Return the (X, Y) coordinate for the center point of the cell that contains the specified text.  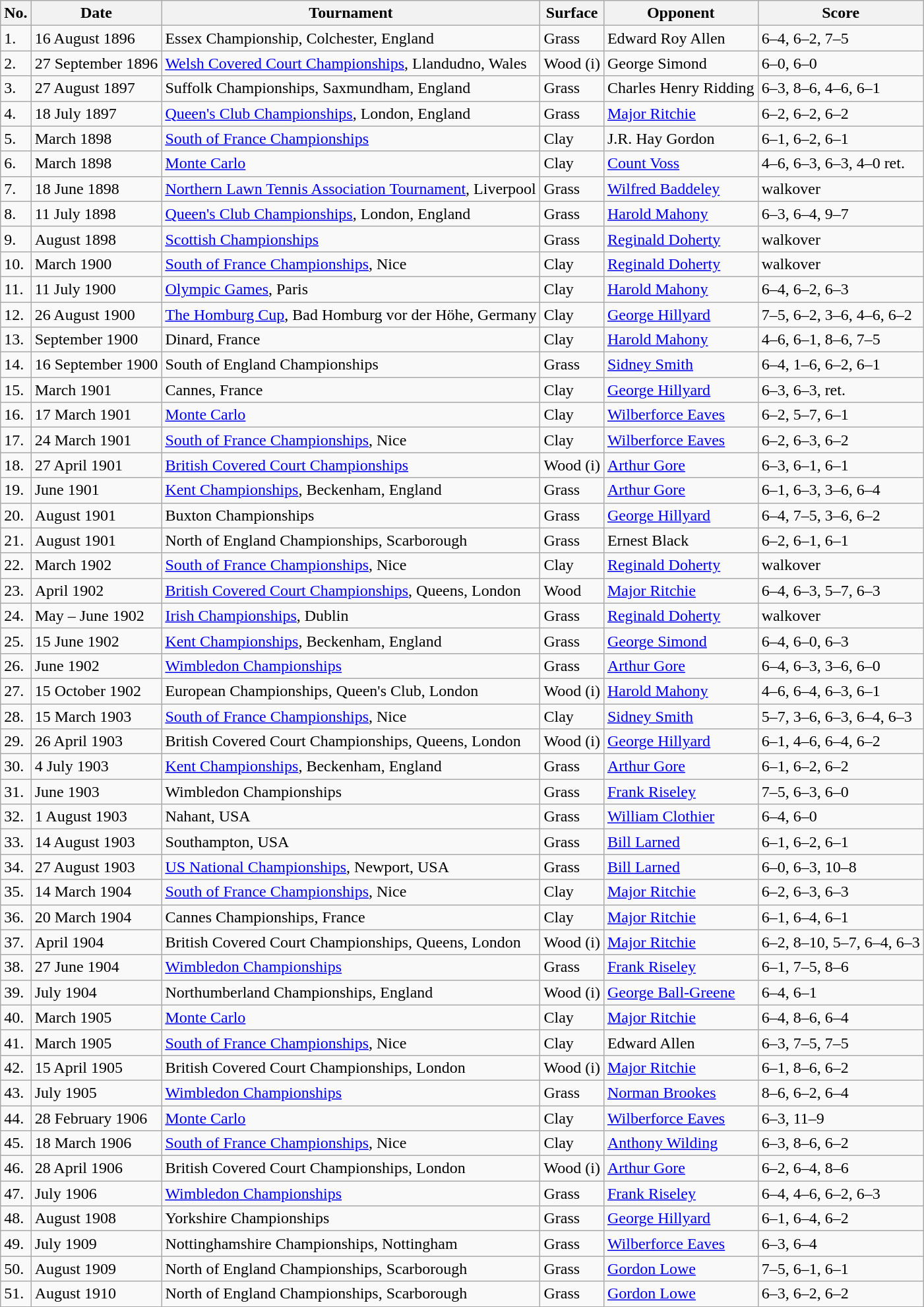
6–3, 8–6, 4–6, 6–1 (840, 88)
Cannes, France (351, 390)
43. (16, 1093)
7. (16, 189)
37. (16, 942)
20 March 1904 (96, 917)
2. (16, 63)
14. (16, 365)
6–4, 4–6, 6–2, 6–3 (840, 1194)
6–3, 7–5, 7–5 (840, 1042)
6–2, 6–4, 8–6 (840, 1168)
6–2, 6–3, 6–3 (840, 892)
49. (16, 1244)
5. (16, 139)
Southampton, USA (351, 842)
Olympic Games, Paris (351, 289)
15 March 1903 (96, 716)
April 1904 (96, 942)
The Homburg Cup, Bad Homburg vor der Höhe, Germany (351, 315)
26. (16, 666)
March 1900 (96, 264)
27 August 1897 (96, 88)
June 1901 (96, 490)
Edward Allen (681, 1042)
6–4, 1–6, 6–2, 6–1 (840, 365)
4–6, 6–1, 8–6, 7–5 (840, 340)
6–0, 6–0 (840, 63)
6–2, 5–7, 6–1 (840, 415)
17. (16, 440)
5–7, 3–6, 6–3, 6–4, 6–3 (840, 716)
16 September 1900 (96, 365)
June 1902 (96, 666)
Buxton Championships (351, 515)
27 September 1896 (96, 63)
27 August 1903 (96, 867)
27 April 1901 (96, 465)
May – June 1902 (96, 616)
6–3, 6–3, ret. (840, 390)
6–2, 8–10, 5–7, 6–4, 6–3 (840, 942)
Irish Championships, Dublin (351, 616)
13. (16, 340)
8–6, 6–2, 6–4 (840, 1093)
7–5, 6–3, 6–0 (840, 792)
Welsh Covered Court Championships, Llandudno, Wales (351, 63)
6–1, 4–6, 6–4, 6–2 (840, 742)
8. (16, 214)
Anthony Wilding (681, 1143)
6–2, 6–2, 6–2 (840, 113)
6–4, 6–0 (840, 817)
22. (16, 565)
6–4, 6–3, 3–6, 6–0 (840, 666)
6–0, 6–3, 10–8 (840, 867)
3. (16, 88)
23. (16, 590)
15 April 1905 (96, 1068)
46. (16, 1168)
6–3, 11–9 (840, 1118)
18 July 1897 (96, 113)
25. (16, 641)
6–4, 8–6, 6–4 (840, 1017)
29. (16, 742)
4–6, 6–3, 6–3, 4–0 ret. (840, 164)
Yorkshire Championships (351, 1219)
12. (16, 315)
27. (16, 691)
August 1910 (96, 1294)
10. (16, 264)
6–1, 8–6, 6–2 (840, 1068)
27 June 1904 (96, 967)
Surface (572, 13)
6–3, 6–1, 6–1 (840, 465)
4. (16, 113)
Edward Roy Allen (681, 38)
18. (16, 465)
6–4, 6–3, 5–7, 6–3 (840, 590)
35. (16, 892)
6–2, 6–1, 6–1 (840, 540)
34. (16, 867)
Northumberland Championships, England (351, 992)
6–4, 6–1 (840, 992)
August 1908 (96, 1219)
18 March 1906 (96, 1143)
28 April 1906 (96, 1168)
50. (16, 1269)
Tournament (351, 13)
South of France Championships (351, 139)
4 July 1903 (96, 767)
15. (16, 390)
16. (16, 415)
July 1909 (96, 1244)
William Clothier (681, 817)
Date (96, 13)
17 March 1901 (96, 415)
6–1, 6–2, 6–2 (840, 767)
42. (16, 1068)
6–3, 8–6, 6–2 (840, 1143)
47. (16, 1194)
32. (16, 817)
Score (840, 13)
British Covered Court Championships (351, 465)
19. (16, 490)
March 1902 (96, 565)
No. (16, 13)
1 August 1903 (96, 817)
20. (16, 515)
August 1898 (96, 239)
33. (16, 842)
July 1905 (96, 1093)
41. (16, 1042)
39. (16, 992)
June 1903 (96, 792)
George Ball-Greene (681, 992)
48. (16, 1219)
Opponent (681, 13)
Scottish Championships (351, 239)
6–3, 6–4, 9–7 (840, 214)
August 1909 (96, 1269)
36. (16, 917)
Charles Henry Ridding (681, 88)
6–1, 6–3, 3–6, 6–4 (840, 490)
14 August 1903 (96, 842)
6–1, 6–4, 6–1 (840, 917)
45. (16, 1143)
11. (16, 289)
26 August 1900 (96, 315)
26 April 1903 (96, 742)
July 1904 (96, 992)
51. (16, 1294)
Ernest Black (681, 540)
9. (16, 239)
Norman Brookes (681, 1093)
30. (16, 767)
1. (16, 38)
6–4, 7–5, 3–6, 6–2 (840, 515)
15 June 1902 (96, 641)
6–4, 6–2, 7–5 (840, 38)
6–1, 6–4, 6–2 (840, 1219)
South of England Championships (351, 365)
J.R. Hay Gordon (681, 139)
21. (16, 540)
18 June 1898 (96, 189)
6–3, 6–2, 6–2 (840, 1294)
March 1901 (96, 390)
Dinard, France (351, 340)
40. (16, 1017)
6–4, 6–2, 6–3 (840, 289)
Wood (572, 590)
Suffolk Championships, Saxmundham, England (351, 88)
11 July 1900 (96, 289)
4–6, 6–4, 6–3, 6–1 (840, 691)
16 August 1896 (96, 38)
14 March 1904 (96, 892)
28. (16, 716)
44. (16, 1118)
Northern Lawn Tennis Association Tournament, Liverpool (351, 189)
7–5, 6–1, 6–1 (840, 1269)
European Championships, Queen's Club, London (351, 691)
Count Voss (681, 164)
6–1, 7–5, 8–6 (840, 967)
6. (16, 164)
April 1902 (96, 590)
Nahant, USA (351, 817)
September 1900 (96, 340)
July 1906 (96, 1194)
24. (16, 616)
15 October 1902 (96, 691)
11 July 1898 (96, 214)
6–4, 6–0, 6–3 (840, 641)
Cannes Championships, France (351, 917)
28 February 1906 (96, 1118)
7–5, 6–2, 3–6, 4–6, 6–2 (840, 315)
Essex Championship, Colchester, England (351, 38)
US National Championships, Newport, USA (351, 867)
24 March 1901 (96, 440)
Wilfred Baddeley (681, 189)
6–2, 6–3, 6–2 (840, 440)
Nottinghamshire Championships, Nottingham (351, 1244)
31. (16, 792)
6–3, 6–4 (840, 1244)
38. (16, 967)
